Capture the cell that displays the provided text and extract its [X, Y] central coordinate. 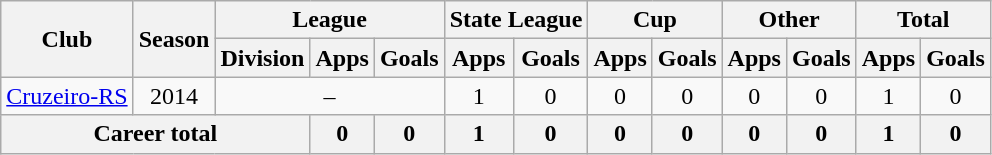
Career total [156, 134]
– [330, 96]
Cruzeiro-RS [67, 96]
Cup [655, 20]
Season [174, 39]
State League [516, 20]
Division [262, 58]
2014 [174, 96]
League [330, 20]
Other [789, 20]
Club [67, 39]
Total [923, 20]
